Output the (x, y) coordinate of the center of the cell containing the given text.  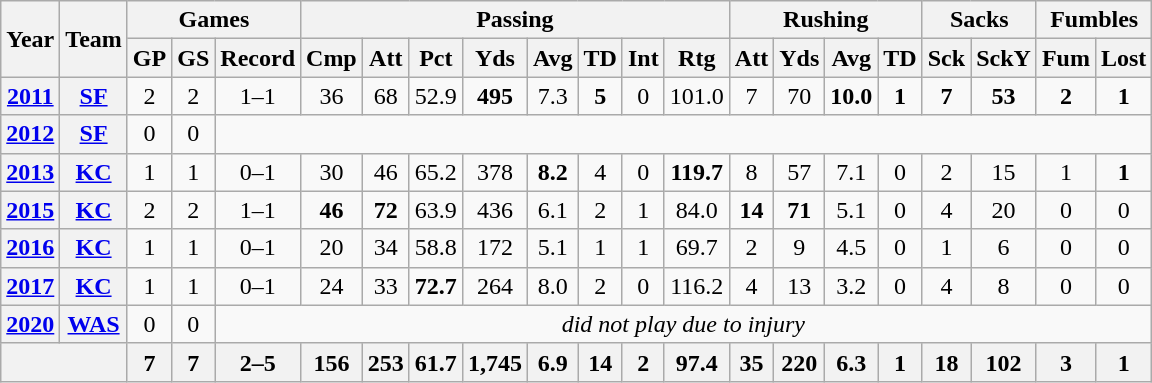
53 (1004, 96)
84.0 (696, 210)
1,745 (494, 362)
116.2 (696, 286)
5 (600, 96)
61.7 (436, 362)
7.3 (552, 96)
30 (332, 172)
24 (332, 286)
172 (494, 248)
33 (386, 286)
WAS (94, 324)
10.0 (852, 96)
63.9 (436, 210)
2–5 (258, 362)
102 (1004, 362)
2011 (30, 96)
2012 (30, 134)
7.1 (852, 172)
did not play due to injury (684, 324)
Team (94, 39)
71 (800, 210)
Year (30, 39)
119.7 (696, 172)
Passing (516, 20)
2013 (30, 172)
253 (386, 362)
3.2 (852, 286)
264 (494, 286)
6.1 (552, 210)
4.5 (852, 248)
34 (386, 248)
68 (386, 96)
97.4 (696, 362)
57 (800, 172)
Games (214, 20)
SckY (1004, 58)
58.8 (436, 248)
Lost (1123, 58)
65.2 (436, 172)
Sacks (979, 20)
495 (494, 96)
6 (1004, 248)
GP (149, 58)
2016 (30, 248)
Cmp (332, 58)
18 (946, 362)
Rushing (826, 20)
156 (332, 362)
436 (494, 210)
2017 (30, 286)
69.7 (696, 248)
2020 (30, 324)
2015 (30, 210)
378 (494, 172)
70 (800, 96)
Fum (1066, 58)
3 (1066, 362)
Rtg (696, 58)
15 (1004, 172)
72 (386, 210)
35 (751, 362)
Fumbles (1094, 20)
6.3 (852, 362)
9 (800, 248)
36 (332, 96)
8.0 (552, 286)
Sck (946, 58)
Pct (436, 58)
13 (800, 286)
6.9 (552, 362)
Int (643, 58)
GS (194, 58)
220 (800, 362)
52.9 (436, 96)
Record (258, 58)
72.7 (436, 286)
101.0 (696, 96)
8.2 (552, 172)
